Pinpoint the cell where the given text exists, returning its (X, Y) midpoint coordinate. 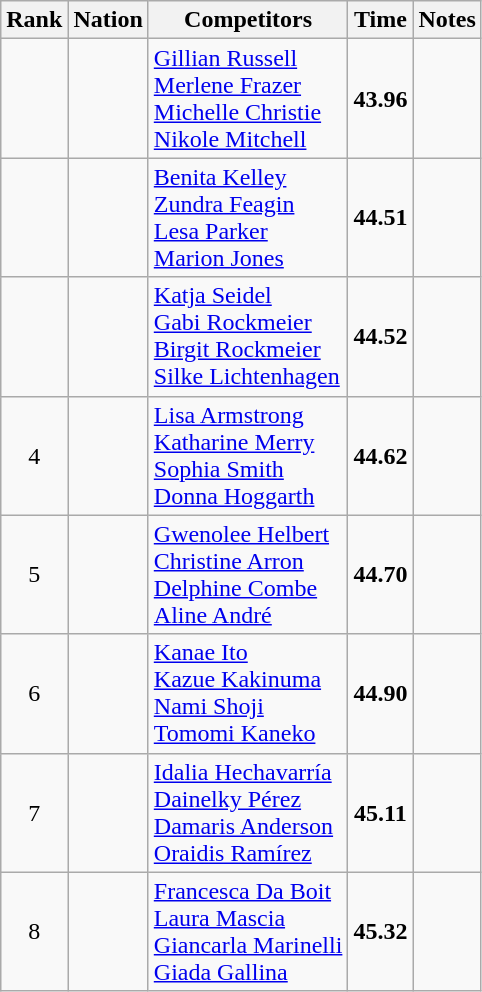
4 (34, 456)
Time (380, 20)
Gillian RussellMerlene FrazerMichelle ChristieNikole Mitchell (248, 98)
Lisa ArmstrongKatharine MerrySophia SmithDonna Hoggarth (248, 456)
Competitors (248, 20)
Notes (447, 20)
Francesca Da BoitLaura MasciaGiancarla MarinelliGiada Gallina (248, 932)
Nation (108, 20)
44.52 (380, 336)
Rank (34, 20)
5 (34, 574)
Idalia HechavarríaDainelky PérezDamaris AndersonOraidis Ramírez (248, 812)
44.70 (380, 574)
7 (34, 812)
8 (34, 932)
Katja SeidelGabi RockmeierBirgit RockmeierSilke Lichtenhagen (248, 336)
44.62 (380, 456)
45.32 (380, 932)
Benita KelleyZundra FeaginLesa ParkerMarion Jones (248, 218)
45.11 (380, 812)
6 (34, 694)
Gwenolee HelbertChristine ArronDelphine CombeAline André (248, 574)
Kanae ItoKazue KakinumaNami ShojiTomomi Kaneko (248, 694)
44.51 (380, 218)
43.96 (380, 98)
44.90 (380, 694)
